Identify which cell holds the provided text, then report its [X, Y] central coordinate. 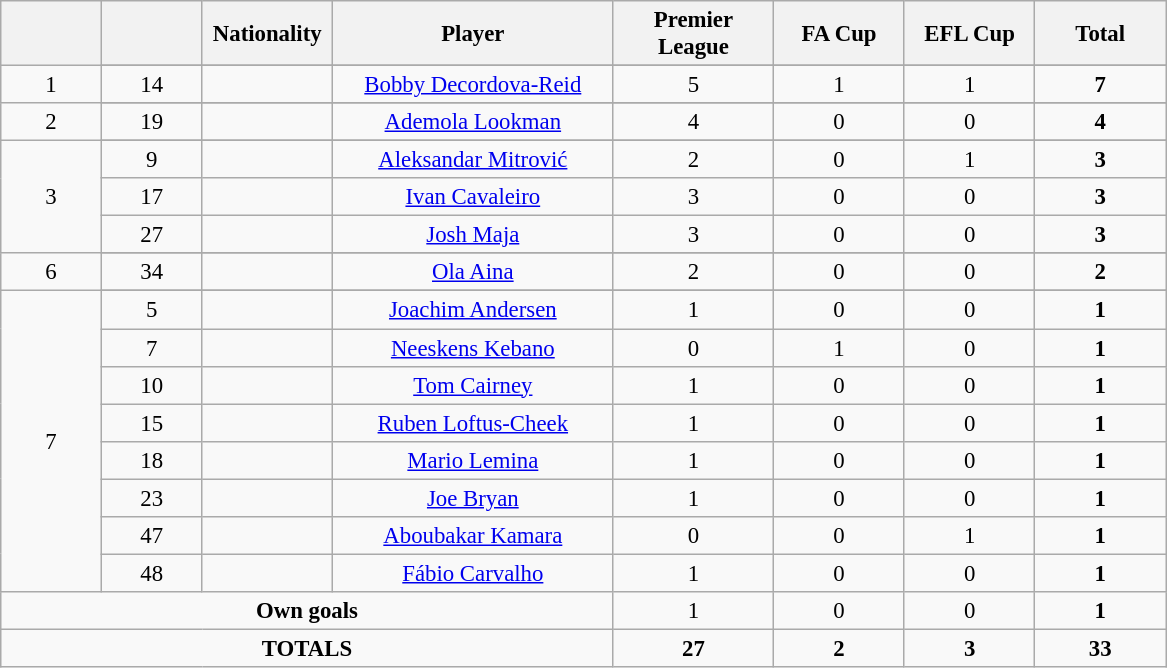
14 [152, 85]
34 [152, 273]
Mario Lemina [474, 460]
Ivan Cavaleiro [474, 197]
Ruben Loftus-Cheek [474, 423]
EFL Cup [970, 34]
Joachim Andersen [474, 310]
Total [1100, 34]
Aleksandar Mitrović [474, 160]
Joe Bryan [474, 498]
Bobby Decordova-Reid [474, 85]
Ademola Lookman [474, 122]
23 [152, 498]
Tom Cairney [474, 385]
Nationality [268, 34]
19 [152, 122]
Player [474, 34]
Aboubakar Kamara [474, 536]
Own goals [307, 611]
18 [152, 460]
17 [152, 197]
10 [152, 385]
9 [152, 160]
Josh Maja [474, 235]
TOTALS [307, 648]
6 [52, 273]
Neeskens Kebano [474, 348]
Ola Aina [474, 273]
Fábio Carvalho [474, 573]
15 [152, 423]
33 [1100, 648]
47 [152, 536]
Premier League [694, 34]
FA Cup [840, 34]
48 [152, 573]
